Locate the cell with the specified text and output its [X, Y] center coordinate. 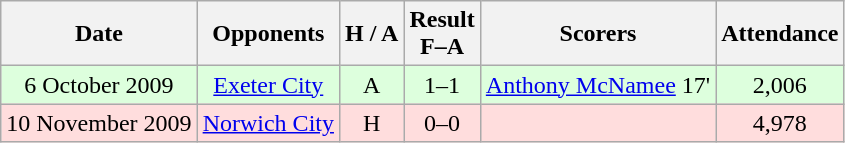
0–0 [442, 123]
2,006 [780, 85]
ResultF–A [442, 34]
Exeter City [268, 85]
Date [99, 34]
H / A [371, 34]
6 October 2009 [99, 85]
Scorers [598, 34]
A [371, 85]
Anthony McNamee 17' [598, 85]
10 November 2009 [99, 123]
H [371, 123]
4,978 [780, 123]
1–1 [442, 85]
Opponents [268, 34]
Attendance [780, 34]
Norwich City [268, 123]
